Return the (x, y) coordinate for the center point of the cell that contains the specified text.  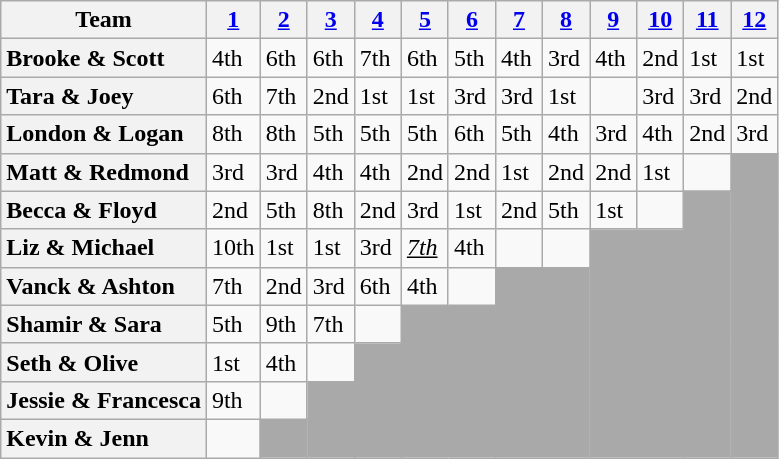
Tara & Joey (104, 96)
Liz & Michael (104, 248)
12 (754, 20)
Shamir & Sara (104, 324)
Brooke & Scott (104, 58)
Jessie & Francesca (104, 400)
3 (330, 20)
Team (104, 20)
Seth & Olive (104, 362)
Vanck & Ashton (104, 286)
Matt & Redmond (104, 172)
10 (660, 20)
1 (233, 20)
11 (708, 20)
10th (233, 248)
London & Logan (104, 134)
Becca & Floyd (104, 210)
5 (424, 20)
Kevin & Jenn (104, 438)
8 (566, 20)
9 (614, 20)
4 (378, 20)
7 (518, 20)
6 (472, 20)
2 (284, 20)
